Return the [x, y] coordinate for the center point of the cell that contains the specified text.  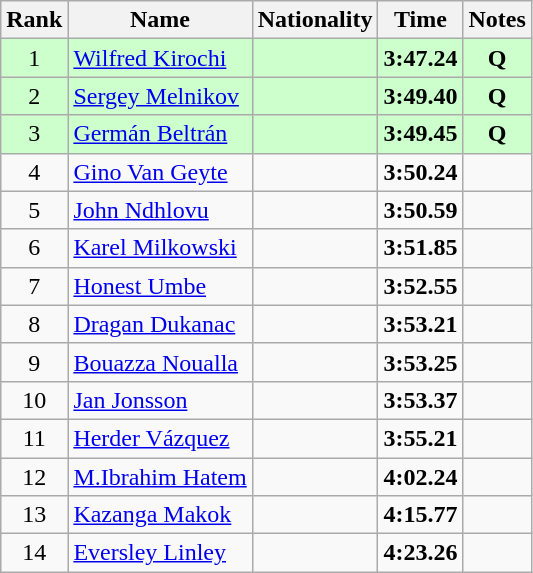
10 [34, 400]
4:02.24 [420, 477]
3:51.85 [420, 248]
11 [34, 438]
Herder Vázquez [160, 438]
3:49.40 [420, 96]
Jan Jonsson [160, 400]
Karel Milkowski [160, 248]
12 [34, 477]
4 [34, 172]
1 [34, 58]
Kazanga Makok [160, 515]
7 [34, 286]
3:53.25 [420, 362]
13 [34, 515]
4:15.77 [420, 515]
John Ndhlovu [160, 210]
3:52.55 [420, 286]
Nationality [315, 20]
Sergey Melnikov [160, 96]
3:49.45 [420, 134]
3 [34, 134]
2 [34, 96]
Name [160, 20]
3:50.24 [420, 172]
3:55.21 [420, 438]
Bouazza Noualla [160, 362]
3:47.24 [420, 58]
M.Ibrahim Hatem [160, 477]
3:53.21 [420, 324]
14 [34, 553]
Wilfred Kirochi [160, 58]
5 [34, 210]
8 [34, 324]
Dragan Dukanac [160, 324]
9 [34, 362]
Rank [34, 20]
3:50.59 [420, 210]
4:23.26 [420, 553]
3:53.37 [420, 400]
Eversley Linley [160, 553]
Gino Van Geyte [160, 172]
Time [420, 20]
6 [34, 248]
Notes [497, 20]
Honest Umbe [160, 286]
Germán Beltrán [160, 134]
